Capture the cell that displays the provided text and extract its (X, Y) central coordinate. 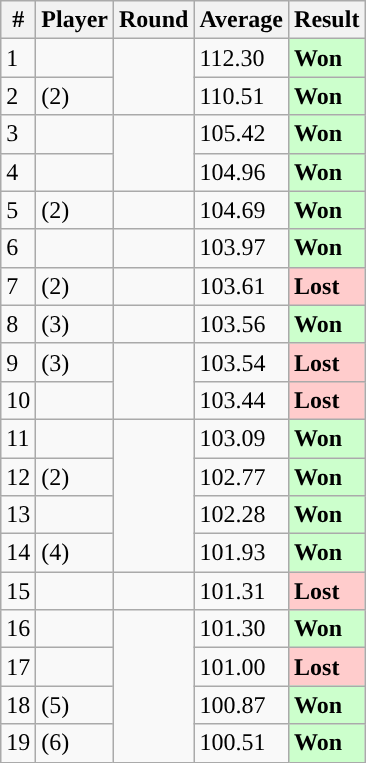
1 (18, 58)
Result (327, 20)
9 (18, 362)
101.31 (242, 591)
4 (18, 172)
12 (18, 477)
Player (75, 20)
103.54 (242, 362)
2 (18, 96)
103.56 (242, 324)
102.77 (242, 477)
(5) (75, 705)
Round (154, 20)
6 (18, 248)
103.97 (242, 248)
11 (18, 438)
103.09 (242, 438)
15 (18, 591)
Average (242, 20)
110.51 (242, 96)
8 (18, 324)
14 (18, 553)
104.69 (242, 210)
104.96 (242, 172)
# (18, 20)
7 (18, 286)
19 (18, 743)
13 (18, 515)
101.30 (242, 629)
5 (18, 210)
100.87 (242, 705)
18 (18, 705)
105.42 (242, 134)
17 (18, 667)
103.61 (242, 286)
100.51 (242, 743)
16 (18, 629)
101.93 (242, 553)
10 (18, 400)
(6) (75, 743)
102.28 (242, 515)
101.00 (242, 667)
112.30 (242, 58)
(4) (75, 553)
3 (18, 134)
103.44 (242, 400)
